Provide the [x, y] coordinate of the cell's center where the given text is located.  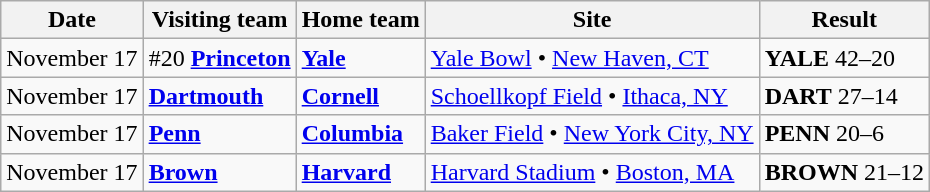
Home team [360, 20]
Date [72, 20]
DART 27–14 [844, 96]
Site [592, 20]
BROWN 21–12 [844, 172]
#20 Princeton [220, 58]
Schoellkopf Field • Ithaca, NY [592, 96]
Result [844, 20]
Cornell [360, 96]
Brown [220, 172]
Harvard Stadium • Boston, MA [592, 172]
YALE 42–20 [844, 58]
PENN 20–6 [844, 134]
Penn [220, 134]
Yale [360, 58]
Yale Bowl • New Haven, CT [592, 58]
Harvard [360, 172]
Columbia [360, 134]
Visiting team [220, 20]
Baker Field • New York City, NY [592, 134]
Dartmouth [220, 96]
